Pinpoint the cell where the given text exists, returning its [X, Y] midpoint coordinate. 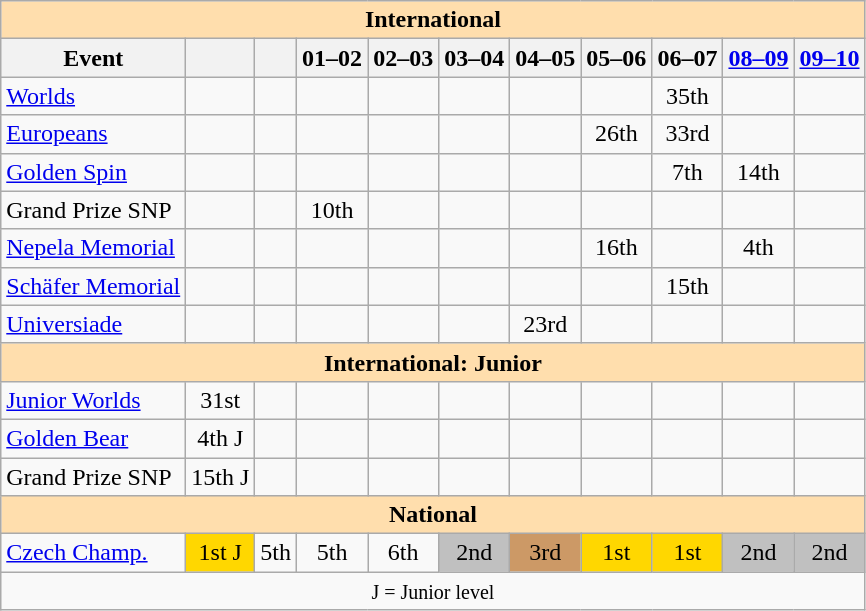
15th [688, 286]
03–04 [474, 58]
Event [94, 58]
6th [404, 553]
J = Junior level [433, 591]
4th [758, 248]
Nepela Memorial [94, 248]
31st [220, 400]
7th [688, 172]
16th [616, 248]
33rd [688, 134]
International: Junior [433, 362]
15th J [220, 477]
14th [758, 172]
05–06 [616, 58]
Golden Bear [94, 438]
23rd [546, 324]
Czech Champ. [94, 553]
3rd [546, 553]
35th [688, 96]
10th [332, 210]
04–05 [546, 58]
Universiade [94, 324]
Golden Spin [94, 172]
26th [616, 134]
09–10 [830, 58]
08–09 [758, 58]
02–03 [404, 58]
06–07 [688, 58]
Junior Worlds [94, 400]
Europeans [94, 134]
National [433, 515]
01–02 [332, 58]
Worlds [94, 96]
Schäfer Memorial [94, 286]
International [433, 20]
4th J [220, 438]
1st J [220, 553]
